From the cell containing the given text, extract its center point as [x, y] coordinate. 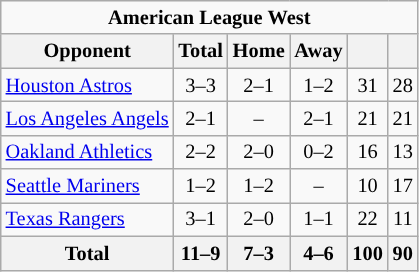
Opponent [88, 51]
31 [368, 85]
17 [403, 186]
4–6 [319, 253]
90 [403, 253]
Los Angeles Angels [88, 118]
Texas Rangers [88, 219]
0–2 [319, 152]
American League West [210, 17]
Home [259, 51]
7–3 [259, 253]
2–2 [201, 152]
28 [403, 85]
16 [368, 152]
3–3 [201, 85]
Oakland Athletics [88, 152]
Seattle Mariners [88, 186]
22 [368, 219]
Away [319, 51]
11 [403, 219]
10 [368, 186]
100 [368, 253]
3–1 [201, 219]
11–9 [201, 253]
13 [403, 152]
Houston Astros [88, 85]
1–1 [319, 219]
